Return [x, y] of the center of cell containing provided text 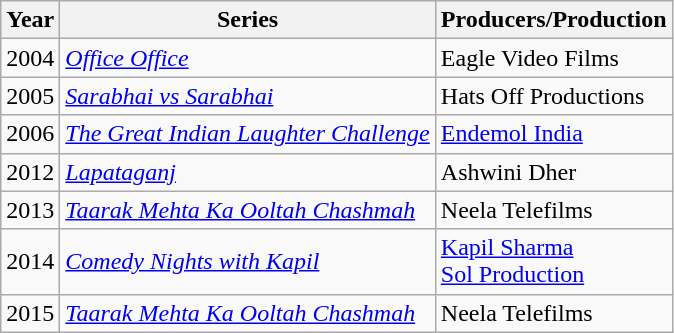
2005 [30, 96]
Ashwini Dher [554, 172]
Sarabhai vs Sarabhai [248, 96]
Hats Off Productions [554, 96]
2013 [30, 210]
Series [248, 20]
2004 [30, 58]
Lapataganj [248, 172]
Endemol India [554, 134]
2014 [30, 262]
The Great Indian Laughter Challenge [248, 134]
Office Office [248, 58]
2006 [30, 134]
2012 [30, 172]
Kapil Sharma Sol Production [554, 262]
Year [30, 20]
Producers/Production [554, 20]
2015 [30, 313]
Eagle Video Films [554, 58]
Comedy Nights with Kapil [248, 262]
